Pinpoint the cell where the given text exists, returning its [x, y] midpoint coordinate. 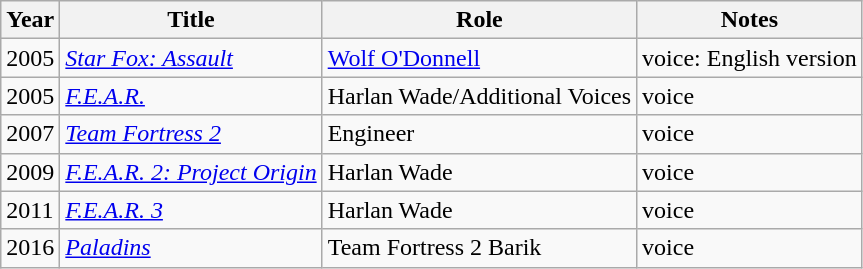
Harlan Wade/Additional Voices [479, 96]
voice: English version [750, 58]
F.E.A.R. 2: Project Origin [191, 172]
F.E.A.R. 3 [191, 210]
Paladins [191, 248]
Role [479, 20]
2011 [30, 210]
Title [191, 20]
Team Fortress 2 [191, 134]
Wolf O'Donnell [479, 58]
Team Fortress 2 Barik [479, 248]
Engineer [479, 134]
2009 [30, 172]
2016 [30, 248]
Star Fox: Assault [191, 58]
Year [30, 20]
2007 [30, 134]
Notes [750, 20]
F.E.A.R. [191, 96]
